From the cell containing the given text, extract its center point as [X, Y] coordinate. 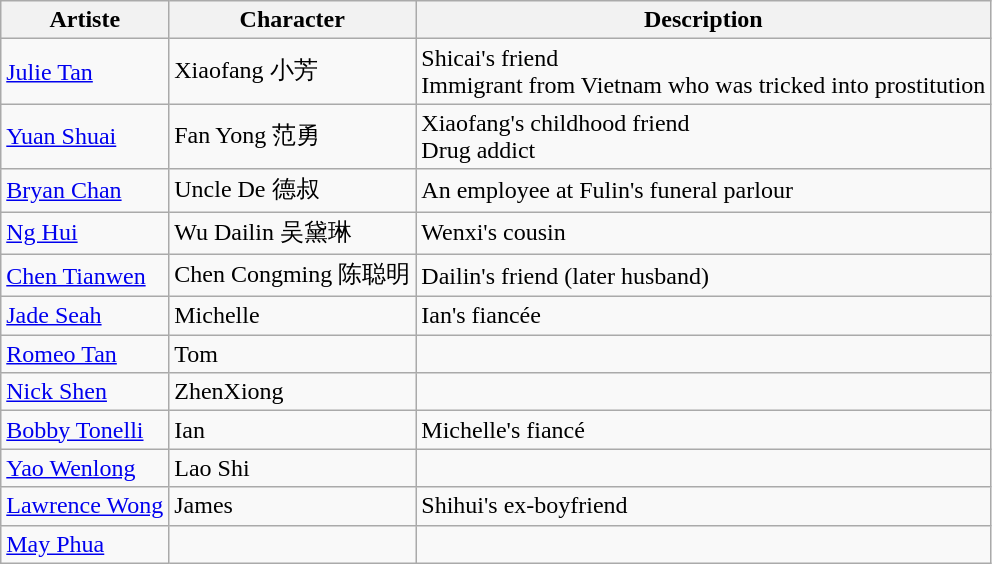
Shicai's friendImmigrant from Vietnam who was tricked into prostitution [704, 72]
Xiaofang's childhood friendDrug addict [704, 136]
Nick Shen [85, 392]
An employee at Fulin's funeral parlour [704, 190]
Uncle De 德叔 [292, 190]
Michelle [292, 316]
Romeo Tan [85, 354]
Ian's fiancée [704, 316]
Fan Yong 范勇 [292, 136]
Ian [292, 430]
Bobby Tonelli [85, 430]
Bryan Chan [85, 190]
Yao Wenlong [85, 468]
May Phua [85, 544]
Character [292, 20]
Shihui's ex-boyfriend [704, 506]
Description [704, 20]
Yuan Shuai [85, 136]
Lawrence Wong [85, 506]
Chen Congming 陈聪明 [292, 276]
ZhenXiong [292, 392]
Jade Seah [85, 316]
Julie Tan [85, 72]
Wu Dailin 吴黛琳 [292, 234]
Lao Shi [292, 468]
Dailin's friend (later husband) [704, 276]
Artiste [85, 20]
Xiaofang 小芳 [292, 72]
Michelle's fiancé [704, 430]
Tom [292, 354]
Chen Tianwen [85, 276]
Wenxi's cousin [704, 234]
Ng Hui [85, 234]
James [292, 506]
